Return the [x, y] coordinate for the center point of the cell that contains the specified text.  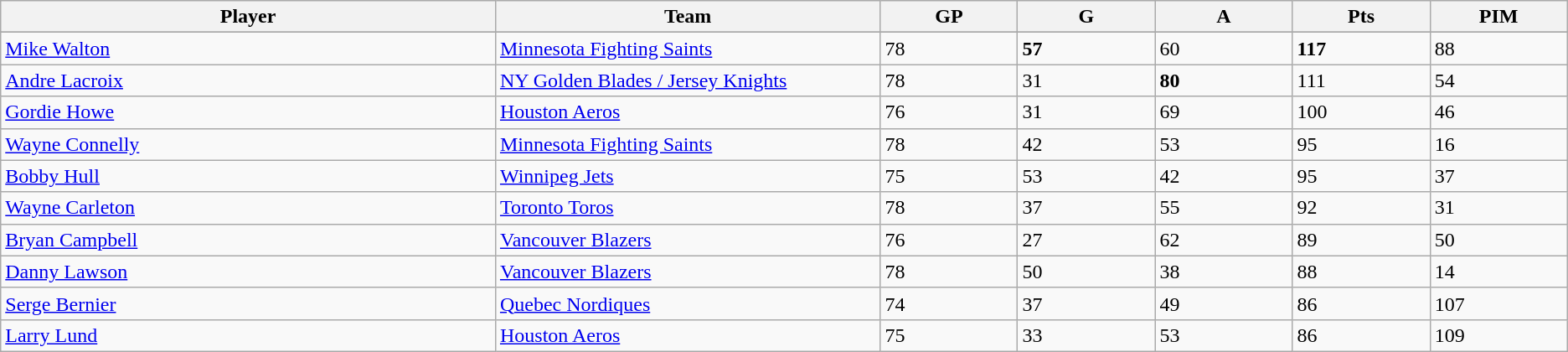
92 [1361, 208]
74 [949, 303]
Quebec Nordiques [687, 303]
33 [1086, 335]
57 [1086, 49]
Team [687, 17]
Serge Bernier [248, 303]
109 [1498, 335]
Gordie Howe [248, 112]
Winnipeg Jets [687, 176]
Bryan Campbell [248, 240]
Andre Lacroix [248, 80]
Wayne Carleton [248, 208]
100 [1361, 112]
69 [1224, 112]
Wayne Connelly [248, 144]
14 [1498, 272]
62 [1224, 240]
A [1224, 17]
G [1086, 17]
117 [1361, 49]
107 [1498, 303]
Mike Walton [248, 49]
Player [248, 17]
55 [1224, 208]
60 [1224, 49]
NY Golden Blades / Jersey Knights [687, 80]
Toronto Toros [687, 208]
Bobby Hull [248, 176]
PIM [1498, 17]
46 [1498, 112]
111 [1361, 80]
54 [1498, 80]
Larry Lund [248, 335]
38 [1224, 272]
80 [1224, 80]
GP [949, 17]
89 [1361, 240]
27 [1086, 240]
Pts [1361, 17]
49 [1224, 303]
Danny Lawson [248, 272]
16 [1498, 144]
